Locate the cell with the specified text and output its [x, y] center coordinate. 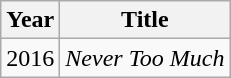
Never Too Much [145, 58]
Year [30, 20]
Title [145, 20]
2016 [30, 58]
